Locate the cell with the specified text and output its (X, Y) center coordinate. 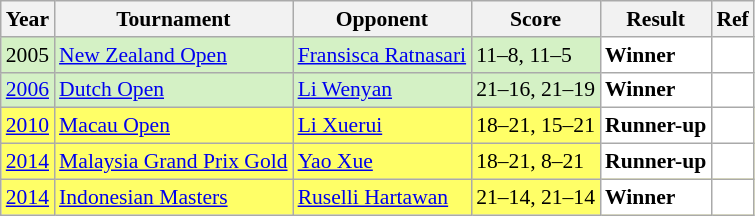
18–21, 8–21 (536, 162)
Fransisca Ratnasari (382, 55)
Indonesian Masters (174, 197)
Result (656, 19)
21–14, 21–14 (536, 197)
Opponent (382, 19)
Ref (732, 19)
2005 (28, 55)
2006 (28, 90)
Score (536, 19)
Li Xuerui (382, 126)
Macau Open (174, 126)
Year (28, 19)
Malaysia Grand Prix Gold (174, 162)
21–16, 21–19 (536, 90)
Ruselli Hartawan (382, 197)
Dutch Open (174, 90)
Li Wenyan (382, 90)
Tournament (174, 19)
11–8, 11–5 (536, 55)
18–21, 15–21 (536, 126)
2010 (28, 126)
Yao Xue (382, 162)
New Zealand Open (174, 55)
